Detect which cell encompasses the target text, then output its [X, Y] center coordinate. 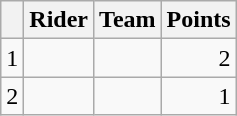
Team [128, 20]
Points [198, 20]
Rider [59, 20]
